Pinpoint the cell where the given text exists, returning its [X, Y] midpoint coordinate. 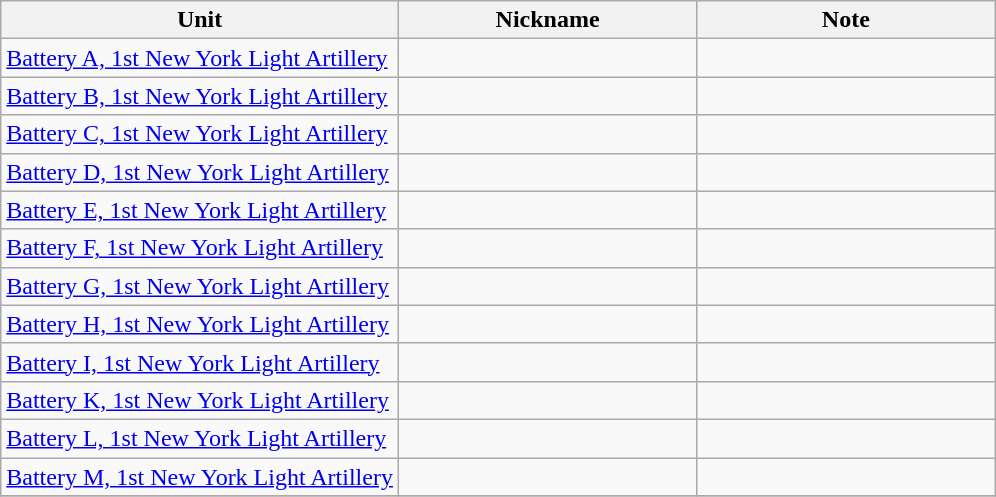
Battery G, 1st New York Light Artillery [200, 286]
Battery A, 1st New York Light Artillery [200, 58]
Battery E, 1st New York Light Artillery [200, 210]
Battery D, 1st New York Light Artillery [200, 172]
Battery M, 1st New York Light Artillery [200, 477]
Battery C, 1st New York Light Artillery [200, 134]
Battery F, 1st New York Light Artillery [200, 248]
Battery B, 1st New York Light Artillery [200, 96]
Note [846, 20]
Battery H, 1st New York Light Artillery [200, 324]
Battery L, 1st New York Light Artillery [200, 438]
Unit [200, 20]
Nickname [547, 20]
Battery K, 1st New York Light Artillery [200, 400]
Battery I, 1st New York Light Artillery [200, 362]
